Extract the [x, y] coordinate from the center of the cell holding the provided text.  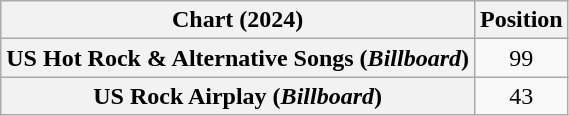
Chart (2024) [238, 20]
US Hot Rock & Alternative Songs (Billboard) [238, 58]
US Rock Airplay (Billboard) [238, 96]
99 [521, 58]
Position [521, 20]
43 [521, 96]
